Search for the cell housing the specified text and yield its [x, y] center coordinate. 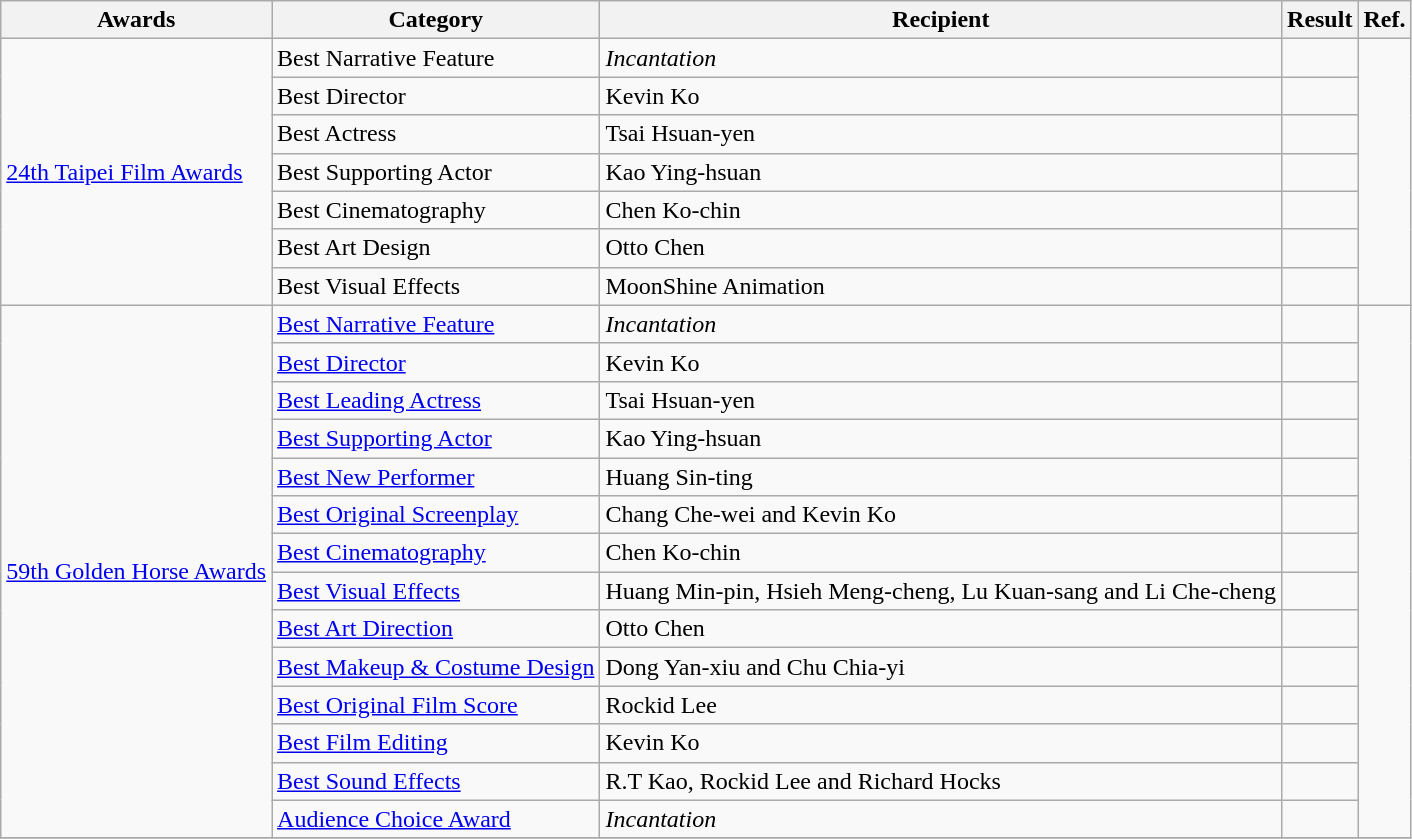
Best Original Film Score [436, 705]
Rockid Lee [941, 705]
Chang Che-wei and Kevin Ko [941, 515]
Best New Performer [436, 477]
Best Original Screenplay [436, 515]
Best Sound Effects [436, 781]
Best Art Direction [436, 629]
59th Golden Horse Awards [136, 572]
Best Makeup & Costume Design [436, 667]
Best Film Editing [436, 743]
Result [1320, 20]
MoonShine Animation [941, 286]
Ref. [1384, 20]
R.T Kao, Rockid Lee and Richard Hocks [941, 781]
Recipient [941, 20]
Huang Sin-ting [941, 477]
Best Leading Actress [436, 400]
Huang Min-pin, Hsieh Meng-cheng, Lu Kuan-sang and Li Che-cheng [941, 591]
24th Taipei Film Awards [136, 172]
Dong Yan-xiu and Chu Chia-yi [941, 667]
Awards [136, 20]
Audience Choice Award [436, 819]
Best Art Design [436, 248]
Category [436, 20]
Best Actress [436, 134]
